Extract the (x, y) coordinate from the center of the cell holding the provided text.  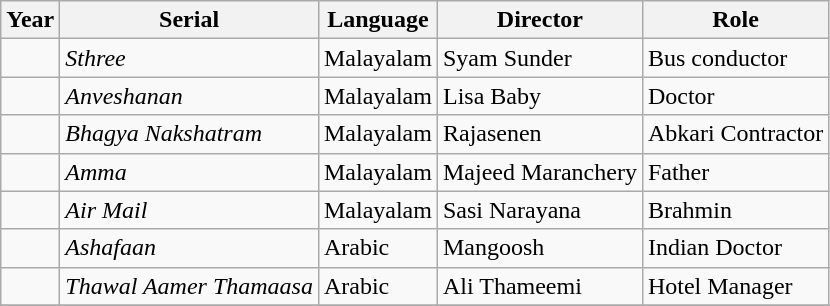
Director (540, 20)
Sthree (190, 58)
Rajasenen (540, 134)
Syam Sunder (540, 58)
Father (735, 172)
Language (378, 20)
Mangoosh (540, 248)
Role (735, 20)
Bhagya Nakshatram (190, 134)
Majeed Maranchery (540, 172)
Ashafaan (190, 248)
Indian Doctor (735, 248)
Abkari Contractor (735, 134)
Doctor (735, 96)
Hotel Manager (735, 286)
Air Mail (190, 210)
Serial (190, 20)
Anveshanan (190, 96)
Ali Thameemi (540, 286)
Bus conductor (735, 58)
Amma (190, 172)
Lisa Baby (540, 96)
Brahmin (735, 210)
Year (30, 20)
Thawal Aamer Thamaasa (190, 286)
Sasi Narayana (540, 210)
